Pinpoint the cell where the given text exists, returning its (X, Y) midpoint coordinate. 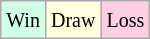
Draw (72, 20)
Win (24, 20)
Loss (126, 20)
